Scan for the cell matching the given text and deliver its (X, Y) coordinate at center. 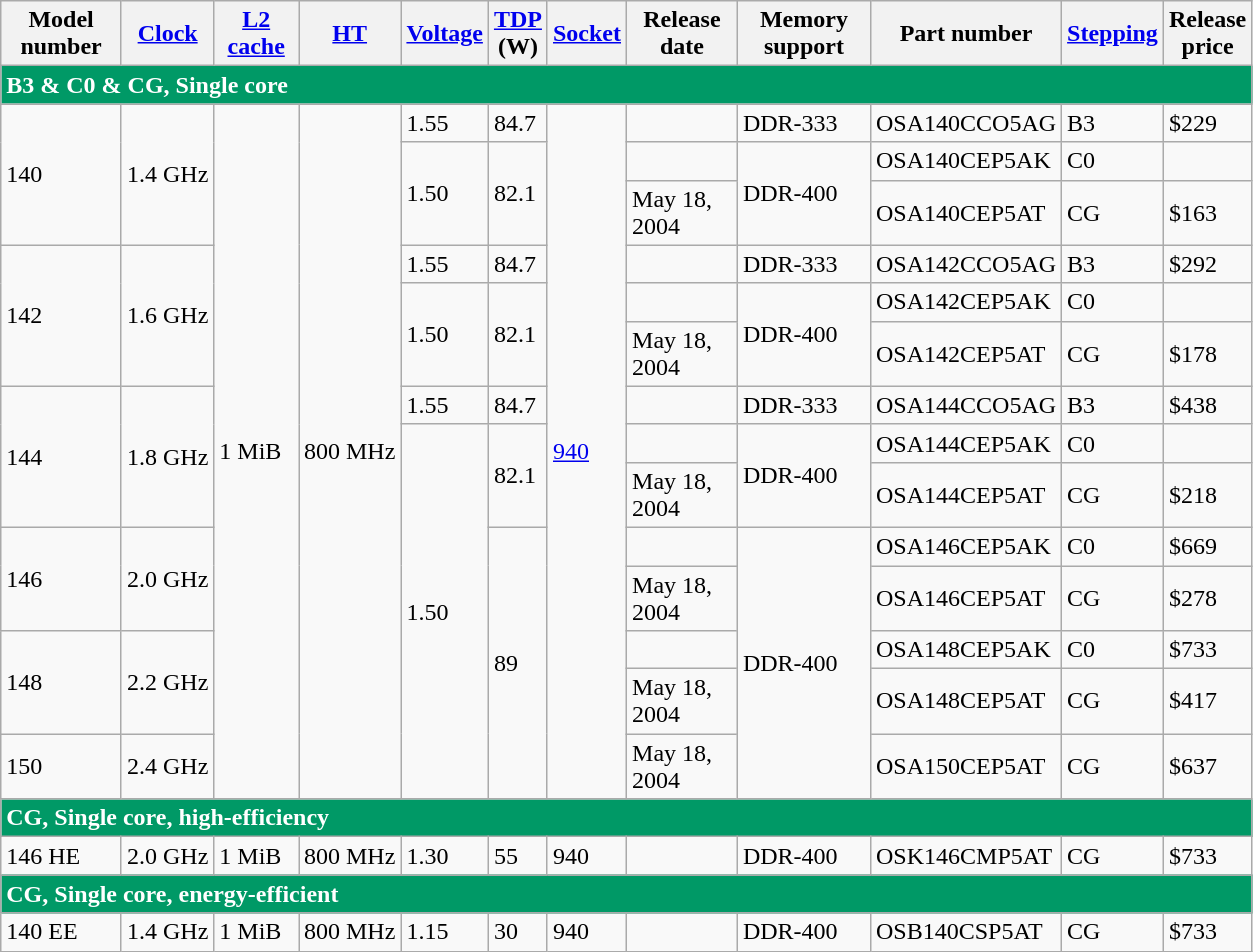
2.2 GHz (167, 682)
OSA142CCO5AG (966, 264)
146 HE (62, 856)
OSA140CCO5AG (966, 123)
1.6 GHz (167, 316)
30 (518, 932)
OSA142CEP5AK (966, 302)
Stepping (1113, 34)
$669 (1207, 546)
$229 (1207, 123)
OSA144CCO5AG (966, 405)
Clock (167, 34)
55 (518, 856)
89 (518, 662)
$163 (1207, 212)
Model number (62, 34)
140 EE (62, 932)
OSA146CEP5AK (966, 546)
L2 cache (256, 34)
148 (62, 682)
OSA150CEP5AT (966, 766)
OSA140CEP5AK (966, 161)
Socket (586, 34)
$438 (1207, 405)
CG, Single core, high-efficiency (626, 818)
142 (62, 316)
$218 (1207, 494)
140 (62, 174)
OSA148CEP5AK (966, 650)
Voltage (445, 34)
OSB140CSP5AT (966, 932)
1.30 (445, 856)
2.4 GHz (167, 766)
$178 (1207, 354)
Memory support (804, 34)
OSK146CMP5AT (966, 856)
B3 & C0 & CG, Single core (626, 85)
144 (62, 456)
$417 (1207, 702)
$637 (1207, 766)
Releaseprice (1207, 34)
$292 (1207, 264)
$278 (1207, 598)
1.8 GHz (167, 456)
Part number (966, 34)
OSA146CEP5AT (966, 598)
OSA140CEP5AT (966, 212)
HT (349, 34)
OSA144CEP5AK (966, 443)
TDP(W) (518, 34)
OSA142CEP5AT (966, 354)
1.15 (445, 932)
146 (62, 578)
150 (62, 766)
CG, Single core, energy-efficient (626, 894)
OSA148CEP5AT (966, 702)
Release date (682, 34)
OSA144CEP5AT (966, 494)
